Provide the (x, y) coordinate of the cell's center where the given text is located.  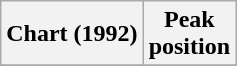
Chart (1992) (72, 34)
Peakposition (189, 34)
